Locate the cell with the specified text and output its [x, y] center coordinate. 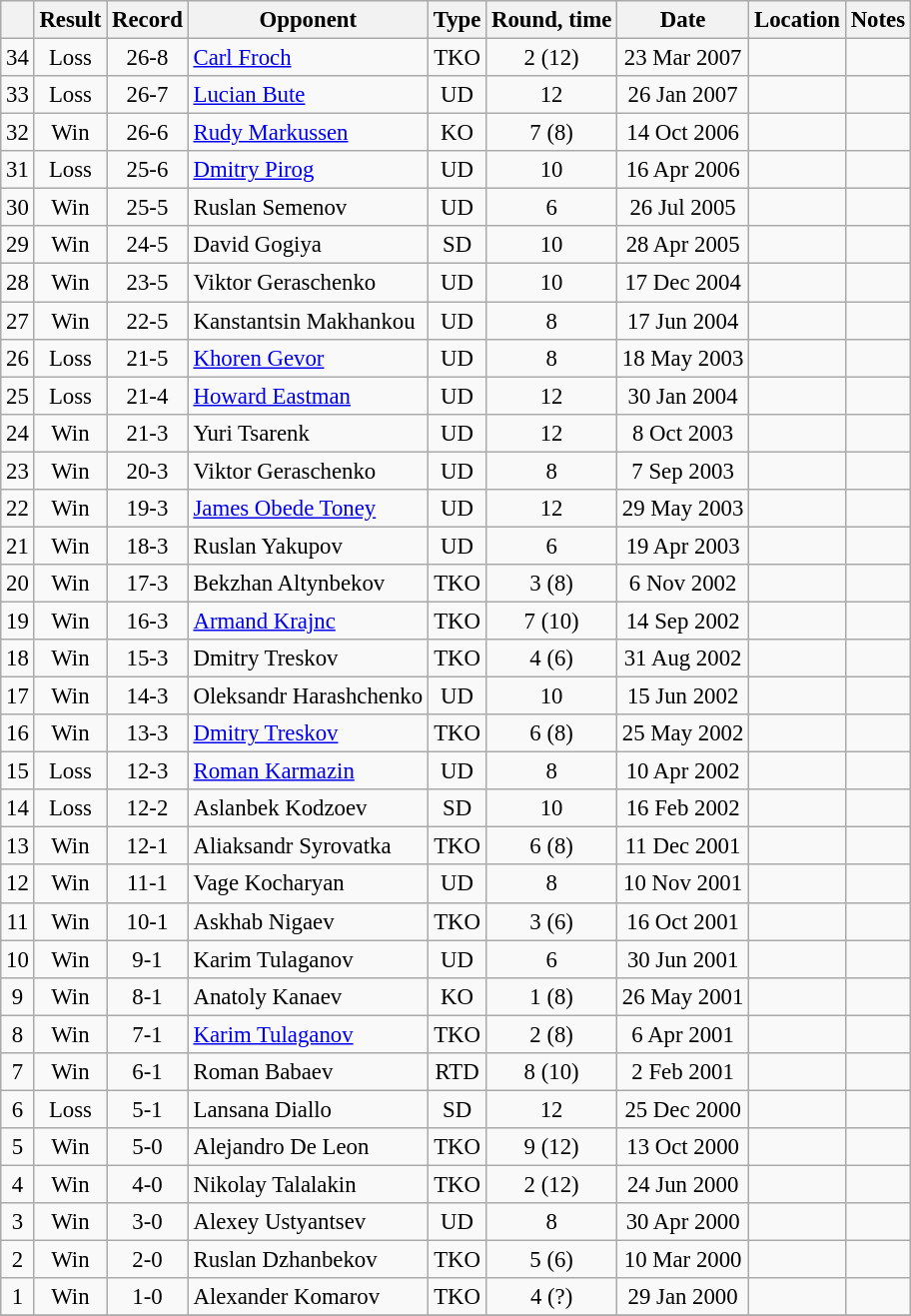
Alejandro De Leon [308, 1147]
7 (8) [551, 133]
Opponent [308, 20]
18 [18, 658]
28 Apr 2005 [683, 245]
26 Jul 2005 [683, 208]
6 Nov 2002 [683, 584]
31 Aug 2002 [683, 658]
4-0 [148, 1184]
9 [18, 996]
23 [18, 471]
3 (6) [551, 921]
Rudy Markussen [308, 133]
16 Apr 2006 [683, 170]
24-5 [148, 245]
7 Sep 2003 [683, 471]
17 [18, 696]
20 [18, 584]
25-5 [148, 208]
18-3 [148, 546]
5 (6) [551, 1260]
6 Apr 2001 [683, 1034]
30 Jun 2001 [683, 959]
11-1 [148, 884]
Anatoly Kanaev [308, 996]
2 [18, 1260]
Location [797, 20]
Alexey Ustyantsev [308, 1222]
30 [18, 208]
24 [18, 433]
4 (6) [551, 658]
3-0 [148, 1222]
7 (10) [551, 621]
Round, time [551, 20]
Roman Babaev [308, 1072]
8 (10) [551, 1072]
5-0 [148, 1147]
11 [18, 921]
2 (8) [551, 1034]
1 (8) [551, 996]
24 Jun 2000 [683, 1184]
15 [18, 771]
25 May 2002 [683, 733]
26 Jan 2007 [683, 95]
7 [18, 1072]
Oleksandr Harashchenko [308, 696]
23-5 [148, 283]
14 [18, 808]
34 [18, 58]
29 Jan 2000 [683, 1297]
8 Oct 2003 [683, 433]
16 [18, 733]
19 Apr 2003 [683, 546]
14 Sep 2002 [683, 621]
James Obede Toney [308, 509]
Roman Karmazin [308, 771]
25-6 [148, 170]
7-1 [148, 1034]
16 Feb 2002 [683, 808]
4 (?) [551, 1297]
Result [70, 20]
10 Apr 2002 [683, 771]
Carl Froch [308, 58]
10-1 [148, 921]
27 [18, 321]
26-8 [148, 58]
Dmitry Pirog [308, 170]
4 [18, 1184]
Askhab Nigaev [308, 921]
Aslanbek Kodzoev [308, 808]
16-3 [148, 621]
26-7 [148, 95]
RTD [456, 1072]
Type [456, 20]
Kanstantsin Makhankou [308, 321]
Lansana Diallo [308, 1109]
19 [18, 621]
Date [683, 20]
Notes [877, 20]
2 Feb 2001 [683, 1072]
23 Mar 2007 [683, 58]
Aliaksandr Syrovatka [308, 846]
13-3 [148, 733]
9-1 [148, 959]
12-1 [148, 846]
29 May 2003 [683, 509]
31 [18, 170]
11 Dec 2001 [683, 846]
26-6 [148, 133]
1-0 [148, 1297]
17 Dec 2004 [683, 283]
2-0 [148, 1260]
22 [18, 509]
30 Jan 2004 [683, 396]
17-3 [148, 584]
25 Dec 2000 [683, 1109]
32 [18, 133]
3 [18, 1222]
Armand Krajnc [308, 621]
18 May 2003 [683, 358]
5 [18, 1147]
Howard Eastman [308, 396]
21-3 [148, 433]
Khoren Gevor [308, 358]
Bekzhan Altynbekov [308, 584]
3 (8) [551, 584]
30 Apr 2000 [683, 1222]
14-3 [148, 696]
8-1 [148, 996]
12-2 [148, 808]
25 [18, 396]
20-3 [148, 471]
22-5 [148, 321]
9 (12) [551, 1147]
Lucian Bute [308, 95]
10 Nov 2001 [683, 884]
13 Oct 2000 [683, 1147]
Record [148, 20]
Ruslan Yakupov [308, 546]
21 [18, 546]
15 Jun 2002 [683, 696]
12-3 [148, 771]
1 [18, 1297]
15-3 [148, 658]
29 [18, 245]
6-1 [148, 1072]
Vage Kocharyan [308, 884]
21-5 [148, 358]
10 Mar 2000 [683, 1260]
Nikolay Talalakin [308, 1184]
Alexander Komarov [308, 1297]
19-3 [148, 509]
21-4 [148, 396]
33 [18, 95]
26 May 2001 [683, 996]
26 [18, 358]
13 [18, 846]
17 Jun 2004 [683, 321]
16 Oct 2001 [683, 921]
Yuri Tsarenk [308, 433]
28 [18, 283]
Ruslan Dzhanbekov [308, 1260]
5-1 [148, 1109]
14 Oct 2006 [683, 133]
David Gogiya [308, 245]
Ruslan Semenov [308, 208]
